Locate the cell with the specified text and output its (X, Y) center coordinate. 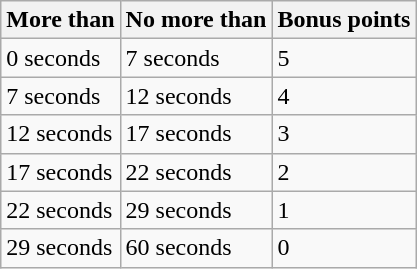
3 (344, 134)
More than (60, 20)
1 (344, 210)
0 seconds (60, 58)
4 (344, 96)
2 (344, 172)
No more than (196, 20)
5 (344, 58)
60 seconds (196, 248)
0 (344, 248)
Bonus points (344, 20)
